Locate the cell with the specified text and output its [X, Y] center coordinate. 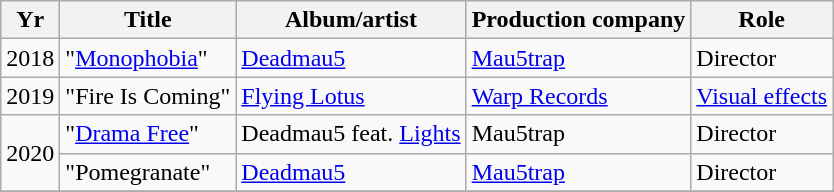
Flying Lotus [351, 96]
"Pomegranate" [148, 172]
"Monophobia" [148, 58]
Album/artist [351, 20]
2020 [30, 153]
Visual effects [762, 96]
2018 [30, 58]
Warp Records [578, 96]
Title [148, 20]
"Fire Is Coming" [148, 96]
Deadmau5 feat. Lights [351, 134]
Production company [578, 20]
2019 [30, 96]
Role [762, 20]
Yr [30, 20]
"Drama Free" [148, 134]
